Output the [x, y] coordinate of the center of the cell containing the given text.  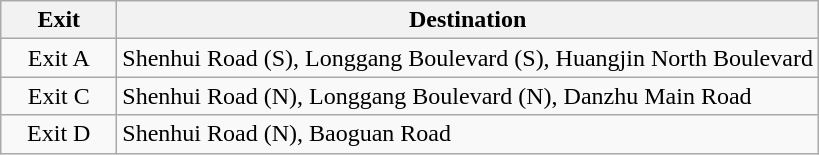
Destination [468, 20]
Shenhui Road (N), Longgang Boulevard (N), Danzhu Main Road [468, 96]
Shenhui Road (N), Baoguan Road [468, 134]
Exit A [59, 58]
Exit D [59, 134]
Shenhui Road (S), Longgang Boulevard (S), Huangjin North Boulevard [468, 58]
Exit C [59, 96]
Exit [59, 20]
